Pinpoint the cell where the given text exists, returning its [x, y] midpoint coordinate. 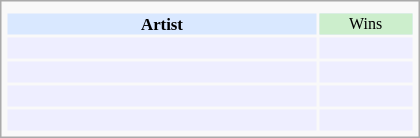
Wins [366, 24]
Artist [162, 24]
